Find where the given text appears and provide that cell's center as [x, y] coordinate. 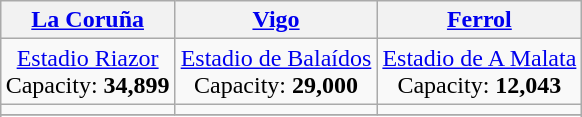
Vigo [276, 20]
La Coruña [88, 20]
Estadio de BalaídosCapacity: 29,000 [276, 72]
Estadio de A MalataCapacity: 12,043 [480, 72]
Estadio RiazorCapacity: 34,899 [88, 72]
Ferrol [480, 20]
